Capture the cell that displays the provided text and extract its [X, Y] central coordinate. 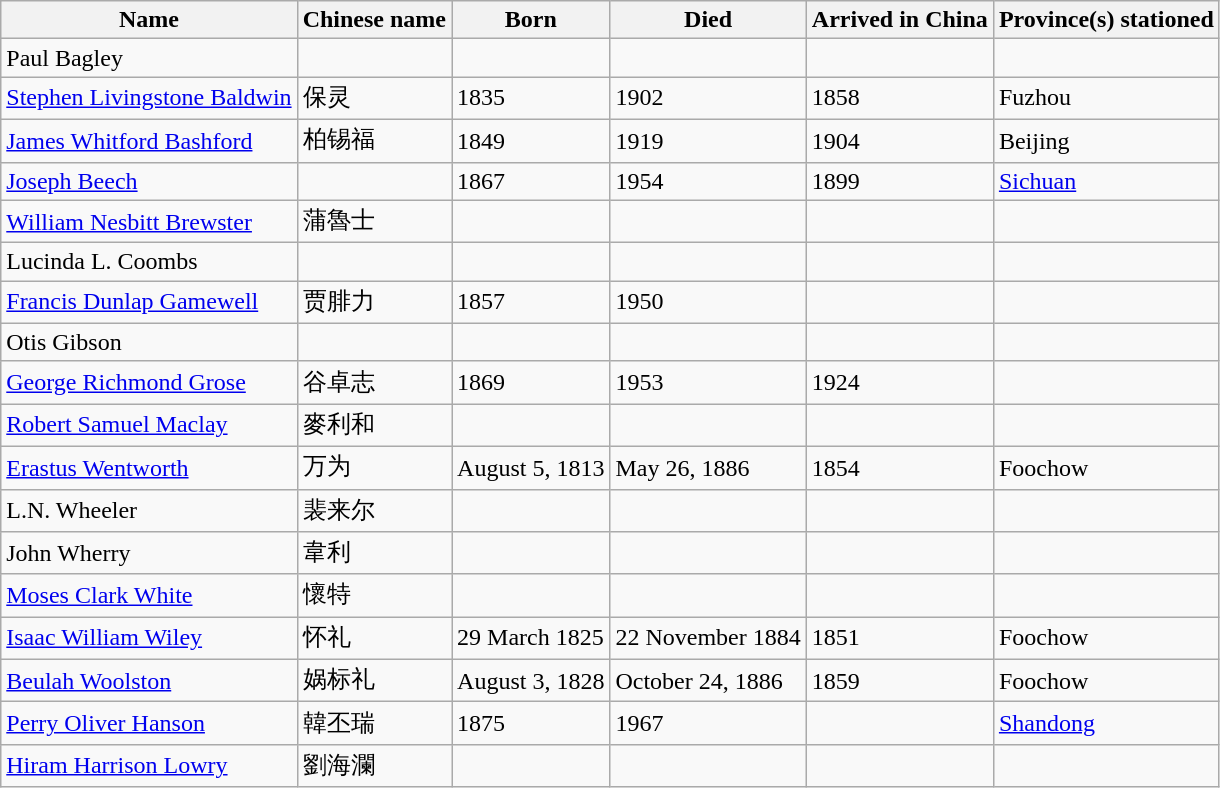
Erastus Wentworth [149, 468]
怀礼 [374, 638]
1849 [531, 140]
October 24, 1886 [708, 680]
Sichuan [1106, 181]
22 November 1884 [708, 638]
Paul Bagley [149, 58]
贾腓力 [374, 302]
Isaac William Wiley [149, 638]
29 March 1825 [531, 638]
1867 [531, 181]
L.N. Wheeler [149, 510]
August 3, 1828 [531, 680]
1950 [708, 302]
1899 [900, 181]
裴来尔 [374, 510]
Lucinda L. Coombs [149, 262]
1875 [531, 724]
1859 [900, 680]
Province(s) stationed [1106, 20]
Shandong [1106, 724]
1857 [531, 302]
懷特 [374, 596]
保灵 [374, 98]
Perry Oliver Hanson [149, 724]
Beulah Woolston [149, 680]
John Wherry [149, 554]
1954 [708, 181]
Joseph Beech [149, 181]
Robert Samuel Maclay [149, 426]
George Richmond Grose [149, 382]
柏锡福 [374, 140]
Moses Clark White [149, 596]
August 5, 1813 [531, 468]
万为 [374, 468]
Otis Gibson [149, 342]
韋利 [374, 554]
劉海瀾 [374, 766]
韓丕瑞 [374, 724]
1919 [708, 140]
蒲魯士 [374, 222]
1953 [708, 382]
William Nesbitt Brewster [149, 222]
Chinese name [374, 20]
Beijing [1106, 140]
1902 [708, 98]
1835 [531, 98]
1851 [900, 638]
1869 [531, 382]
1904 [900, 140]
1858 [900, 98]
James Whitford Bashford [149, 140]
Hiram Harrison Lowry [149, 766]
1854 [900, 468]
Name [149, 20]
Fuzhou [1106, 98]
谷卓志 [374, 382]
Francis Dunlap Gamewell [149, 302]
1967 [708, 724]
Born [531, 20]
Arrived in China [900, 20]
1924 [900, 382]
娲标礼 [374, 680]
Stephen Livingstone Baldwin [149, 98]
麥利和 [374, 426]
Died [708, 20]
May 26, 1886 [708, 468]
